Search for the cell housing the specified text and yield its [x, y] center coordinate. 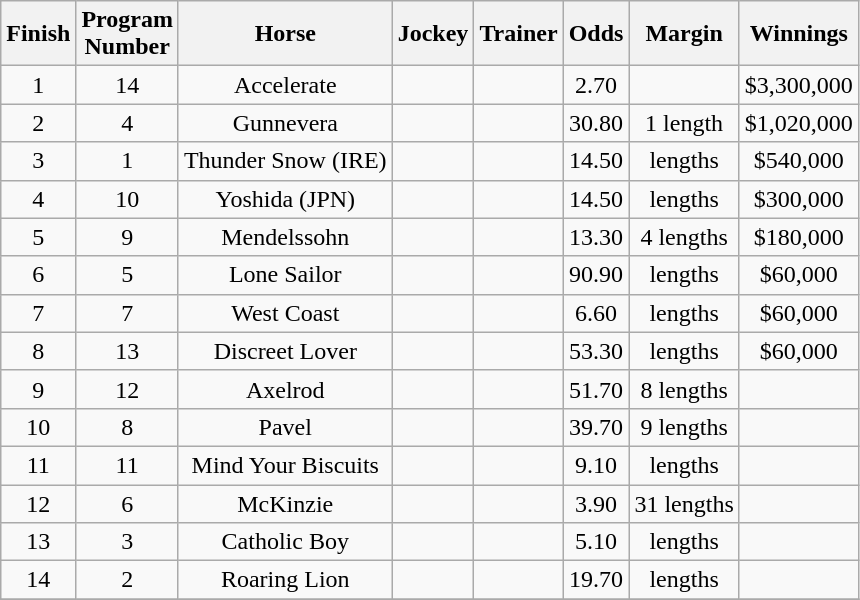
McKinzie [285, 503]
9 lengths [684, 427]
13.30 [596, 237]
Roaring Lion [285, 580]
6.60 [596, 313]
Margin [684, 34]
90.90 [596, 275]
8 lengths [684, 389]
Trainer [518, 34]
Finish [38, 34]
Gunnevera [285, 123]
Pavel [285, 427]
ProgramNumber [128, 34]
Catholic Boy [285, 542]
9.10 [596, 465]
30.80 [596, 123]
$1,020,000 [798, 123]
53.30 [596, 351]
51.70 [596, 389]
$300,000 [798, 199]
Mind Your Biscuits [285, 465]
31 lengths [684, 503]
5.10 [596, 542]
1 length [684, 123]
Axelrod [285, 389]
West Coast [285, 313]
Yoshida (JPN) [285, 199]
Winnings [798, 34]
2.70 [596, 85]
$3,300,000 [798, 85]
$540,000 [798, 161]
Mendelssohn [285, 237]
Horse [285, 34]
39.70 [596, 427]
Accelerate [285, 85]
3.90 [596, 503]
Odds [596, 34]
$180,000 [798, 237]
19.70 [596, 580]
Discreet Lover [285, 351]
Thunder Snow (IRE) [285, 161]
4 lengths [684, 237]
Lone Sailor [285, 275]
Jockey [433, 34]
